Return the (x, y) coordinate for the center point of the cell that contains the specified text.  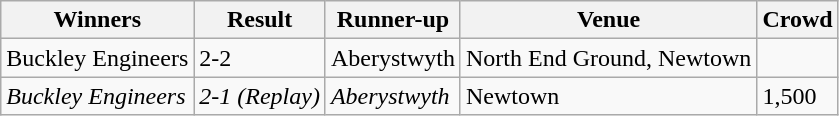
Newtown (608, 96)
Result (260, 20)
Runner-up (392, 20)
Crowd (798, 20)
North End Ground, Newtown (608, 58)
2-1 (Replay) (260, 96)
1,500 (798, 96)
Winners (98, 20)
Venue (608, 20)
2-2 (260, 58)
